Detect which cell encompasses the target text, then output its [X, Y] center coordinate. 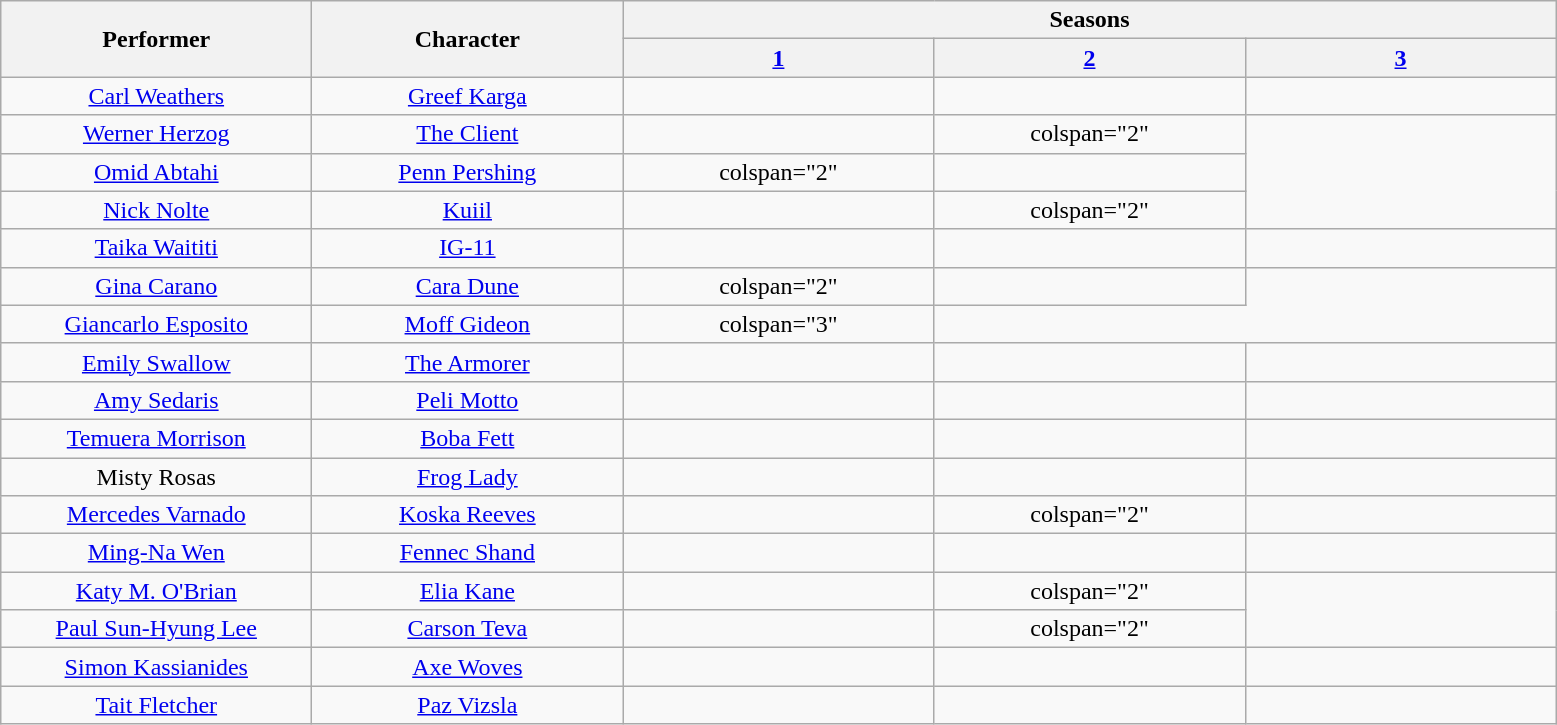
colspan="3" [778, 324]
Nick Nolte [156, 210]
Axe Woves [468, 667]
IG-11 [468, 248]
Tait Fletcher [156, 705]
Ming-Na Wen [156, 553]
Emily Swallow [156, 362]
Character [468, 39]
Boba Fett [468, 438]
Greef Karga [468, 96]
The Client [468, 134]
Paz Vizsla [468, 705]
2 [1090, 58]
Carson Teva [468, 629]
Taika Waititi [156, 248]
Mercedes Varnado [156, 515]
Peli Motto [468, 400]
Werner Herzog [156, 134]
The Armorer [468, 362]
Giancarlo Esposito [156, 324]
Carl Weathers [156, 96]
Moff Gideon [468, 324]
1 [778, 58]
Frog Lady [468, 477]
Simon Kassianides [156, 667]
3 [1400, 58]
Paul Sun-Hyung Lee [156, 629]
Cara Dune [468, 286]
Performer [156, 39]
Amy Sedaris [156, 400]
Gina Carano [156, 286]
Temuera Morrison [156, 438]
Penn Pershing [468, 172]
Kuiil [468, 210]
Omid Abtahi [156, 172]
Elia Kane [468, 591]
Misty Rosas [156, 477]
Seasons [1090, 20]
Katy M. O'Brian [156, 591]
Fennec Shand [468, 553]
Koska Reeves [468, 515]
